Search for the cell housing the specified text and yield its (X, Y) center coordinate. 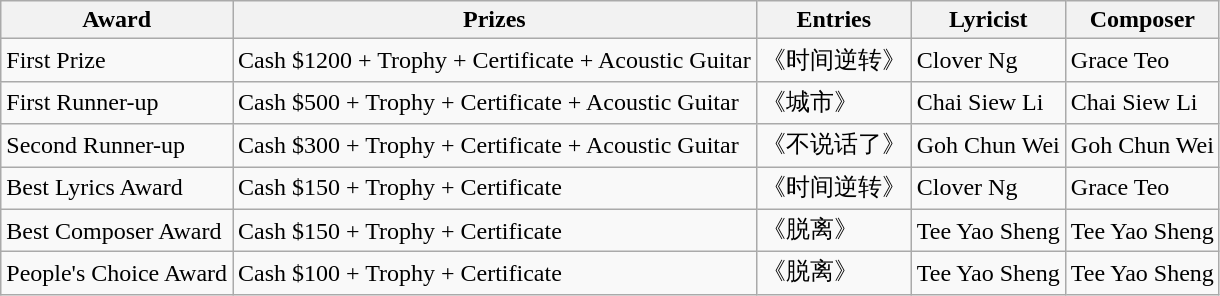
Best Lyrics Award (117, 188)
Cash $500 + Trophy + Certificate + Acoustic Guitar (495, 102)
Cash $100 + Trophy + Certificate (495, 274)
First Runner-up (117, 102)
Cash $1200 + Trophy + Certificate + Acoustic Guitar (495, 60)
《不说话了》 (834, 146)
Prizes (495, 20)
Second Runner-up (117, 146)
《城市》 (834, 102)
Lyricist (988, 20)
Cash $300 + Trophy + Certificate + Acoustic Guitar (495, 146)
Composer (1142, 20)
Award (117, 20)
People's Choice Award (117, 274)
First Prize (117, 60)
Best Composer Award (117, 230)
Entries (834, 20)
